Find where the given text appears and provide that cell's center as [x, y] coordinate. 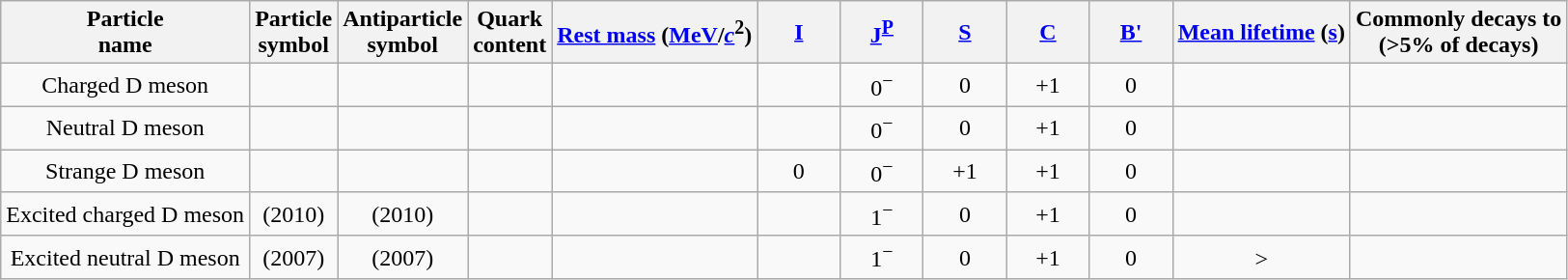
Particle symbol [293, 33]
Particle name [125, 33]
S [965, 33]
Neutral D meson [125, 127]
Rest mass (MeV/c2) [654, 33]
Commonly decays to (>5% of decays) [1458, 33]
> [1261, 257]
Strange D meson [125, 172]
C [1048, 33]
B' [1131, 33]
Excited neutral D meson [125, 257]
Charged D meson [125, 85]
Mean lifetime (s) [1261, 33]
Antiparticle symbol [403, 33]
Quark content [509, 33]
JP [882, 33]
Excited charged D meson [125, 214]
I [799, 33]
